Output the [x, y] coordinate of the center of the cell containing the given text.  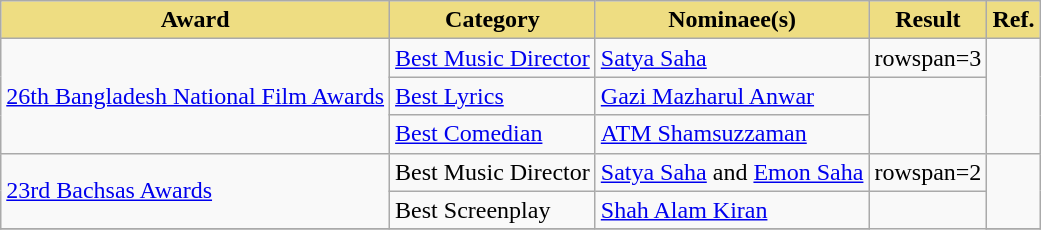
23rd Bachsas Awards [196, 191]
26th Bangladesh National Film Awards [196, 96]
Nominaee(s) [732, 20]
ATM Shamsuzzaman [732, 134]
Shah Alam Kiran [732, 210]
rowspan=2 [928, 172]
Satya Saha [732, 58]
Result [928, 20]
Category [493, 20]
Best Comedian [493, 134]
Gazi Mazharul Anwar [732, 96]
Best Screenplay [493, 210]
Best Lyrics [493, 96]
Ref. [1014, 20]
Award [196, 20]
Satya Saha and Emon Saha [732, 172]
rowspan=3 [928, 58]
